For the text-containing cell, return its midpoint in (X, Y) coordinate format. 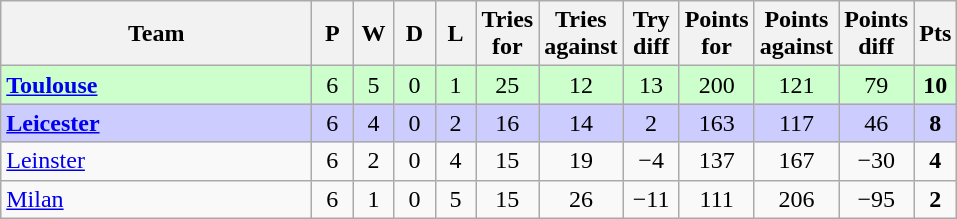
−11 (651, 199)
12 (581, 85)
Toulouse (156, 85)
19 (581, 161)
10 (936, 85)
−4 (651, 161)
167 (796, 161)
Try diff (651, 34)
Points diff (876, 34)
13 (651, 85)
25 (508, 85)
Pts (936, 34)
200 (716, 85)
Tries for (508, 34)
111 (716, 199)
16 (508, 123)
163 (716, 123)
8 (936, 123)
L (456, 34)
14 (581, 123)
Milan (156, 199)
W (374, 34)
Tries against (581, 34)
Leinster (156, 161)
26 (581, 199)
Points for (716, 34)
46 (876, 123)
D (414, 34)
117 (796, 123)
P (332, 34)
−95 (876, 199)
Leicester (156, 123)
Points against (796, 34)
137 (716, 161)
79 (876, 85)
121 (796, 85)
−30 (876, 161)
206 (796, 199)
Team (156, 34)
